Identify which cell holds the provided text, then report its [X, Y] central coordinate. 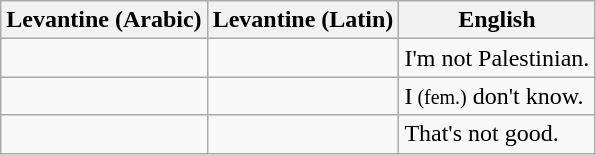
English [497, 20]
I (fem.) don't know. [497, 96]
Levantine (Arabic) [104, 20]
I'm not Palestinian. [497, 58]
That's not good. [497, 134]
Levantine (Latin) [303, 20]
